Find where the given text appears and provide that cell's center as [X, Y] coordinate. 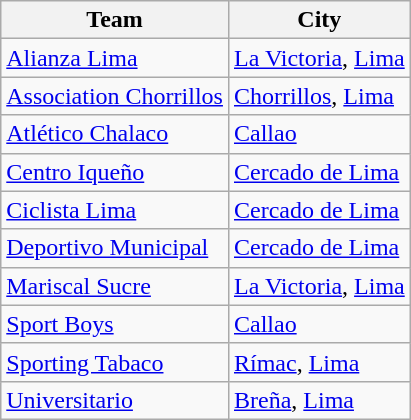
Deportivo Municipal [115, 248]
Sporting Tabaco [115, 362]
Breña, Lima [319, 400]
Chorrillos, Lima [319, 96]
Ciclista Lima [115, 210]
Atlético Chalaco [115, 134]
Universitario [115, 400]
City [319, 20]
Association Chorrillos [115, 96]
Sport Boys [115, 324]
Team [115, 20]
Mariscal Sucre [115, 286]
Alianza Lima [115, 58]
Centro Iqueño [115, 172]
Rímac, Lima [319, 362]
